Search for the cell housing the specified text and yield its (X, Y) center coordinate. 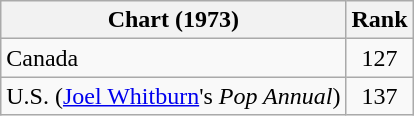
Canada (174, 58)
127 (380, 58)
137 (380, 96)
Rank (380, 20)
Chart (1973) (174, 20)
U.S. (Joel Whitburn's Pop Annual) (174, 96)
